Locate the cell with the specified text and output its [x, y] center coordinate. 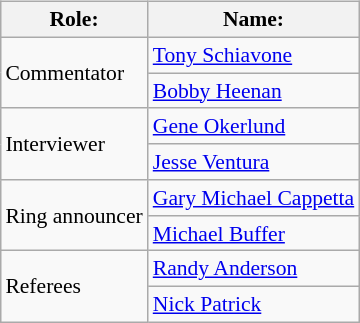
Randy Anderson [254, 269]
Role: [74, 20]
Jesse Ventura [254, 162]
Interviewer [74, 144]
Bobby Heenan [254, 91]
Commentator [74, 72]
Nick Patrick [254, 305]
Gene Okerlund [254, 126]
Gary Michael Cappetta [254, 198]
Name: [254, 20]
Ring announcer [74, 216]
Michael Buffer [254, 233]
Referees [74, 286]
Tony Schiavone [254, 55]
